Locate the cell with the specified text and output its [x, y] center coordinate. 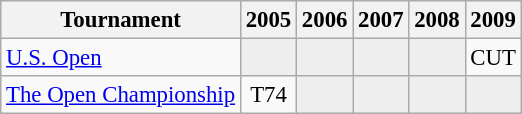
2006 [325, 20]
2008 [437, 20]
2005 [268, 20]
U.S. Open [121, 58]
T74 [268, 95]
The Open Championship [121, 95]
Tournament [121, 20]
CUT [493, 58]
2007 [381, 20]
2009 [493, 20]
